Scan for the cell matching the given text and deliver its [x, y] coordinate at center. 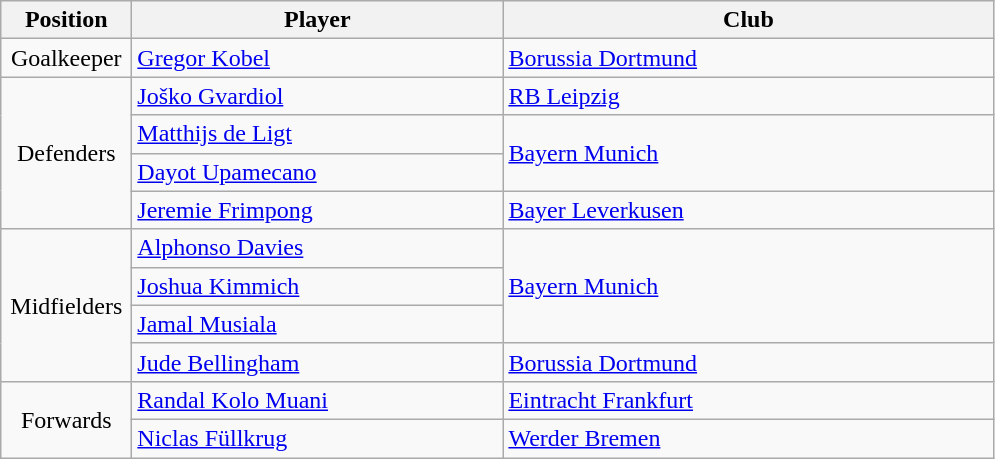
Jeremie Frimpong [318, 210]
Eintracht Frankfurt [748, 400]
Jamal Musiala [318, 324]
Player [318, 20]
RB Leipzig [748, 96]
Werder Bremen [748, 438]
Matthijs de Ligt [318, 134]
Bayer Leverkusen [748, 210]
Randal Kolo Muani [318, 400]
Joshua Kimmich [318, 286]
Goalkeeper [66, 58]
Forwards [66, 419]
Midfielders [66, 305]
Gregor Kobel [318, 58]
Club [748, 20]
Niclas Füllkrug [318, 438]
Alphonso Davies [318, 248]
Position [66, 20]
Defenders [66, 153]
Jude Bellingham [318, 362]
Dayot Upamecano [318, 172]
Joško Gvardiol [318, 96]
